Return the (x, y) coordinate for the center point of the cell that contains the specified text.  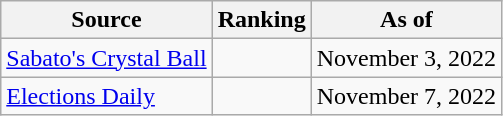
Sabato's Crystal Ball (106, 58)
Elections Daily (106, 96)
November 3, 2022 (406, 58)
November 7, 2022 (406, 96)
As of (406, 20)
Source (106, 20)
Ranking (262, 20)
